Return (x, y) of the center of cell containing provided text 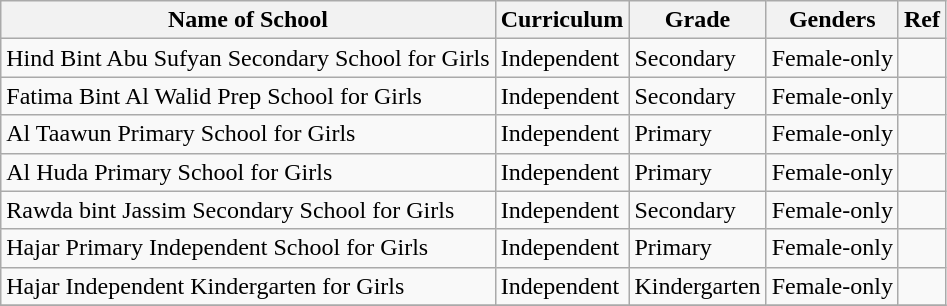
Al Huda Primary School for Girls (248, 172)
Hajar Primary Independent School for Girls (248, 248)
Fatima Bint Al Walid Prep School for Girls (248, 96)
Hajar Independent Kindergarten for Girls (248, 286)
Name of School (248, 20)
Kindergarten (698, 286)
Curriculum (562, 20)
Rawda bint Jassim Secondary School for Girls (248, 210)
Hind Bint Abu Sufyan Secondary School for Girls (248, 58)
Grade (698, 20)
Genders (832, 20)
Al Taawun Primary School for Girls (248, 134)
Ref (922, 20)
